Pinpoint the cell where the given text exists, returning its [x, y] midpoint coordinate. 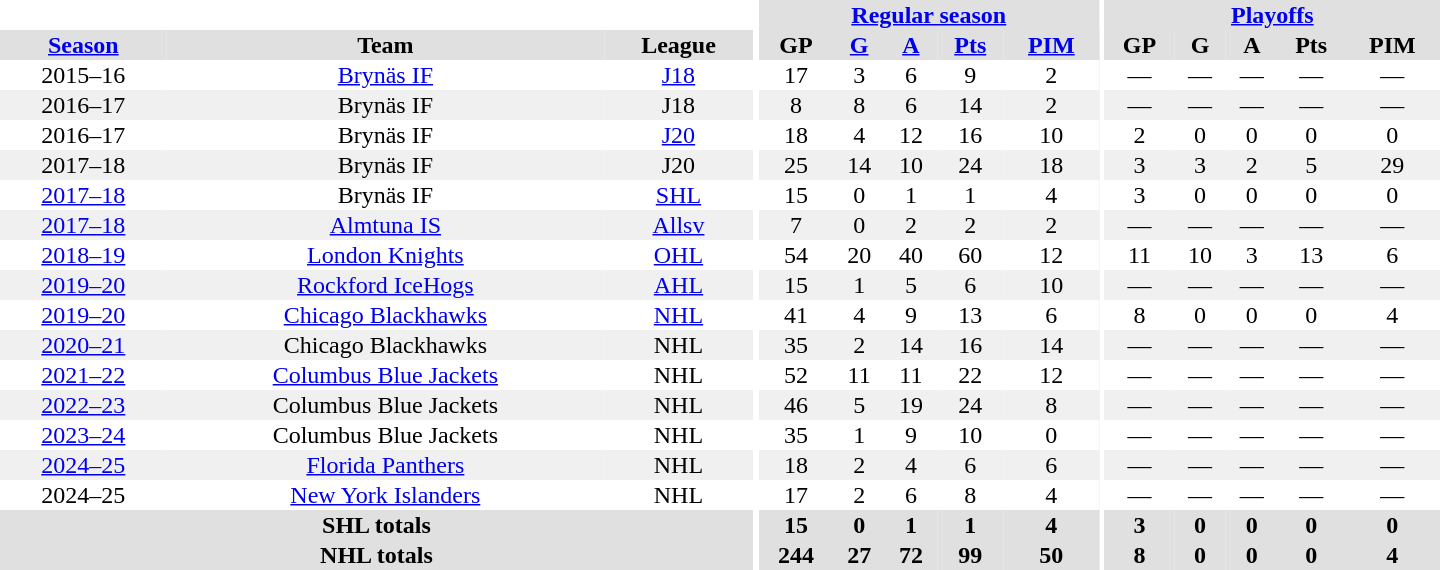
54 [796, 255]
Almtuna IS [386, 225]
NHL totals [376, 555]
27 [859, 555]
52 [796, 375]
Allsv [678, 225]
60 [970, 255]
Regular season [929, 15]
99 [970, 555]
2015–16 [84, 75]
Rockford IceHogs [386, 285]
2022–23 [84, 405]
Team [386, 45]
41 [796, 315]
London Knights [386, 255]
40 [911, 255]
244 [796, 555]
46 [796, 405]
2021–22 [84, 375]
League [678, 45]
Florida Panthers [386, 465]
2023–24 [84, 435]
50 [1052, 555]
2018–19 [84, 255]
19 [911, 405]
22 [970, 375]
OHL [678, 255]
Season [84, 45]
7 [796, 225]
29 [1392, 165]
25 [796, 165]
Playoffs [1272, 15]
New York Islanders [386, 495]
AHL [678, 285]
SHL [678, 195]
72 [911, 555]
SHL totals [376, 525]
2020–21 [84, 345]
20 [859, 255]
